Capture the cell that displays the provided text and extract its [x, y] central coordinate. 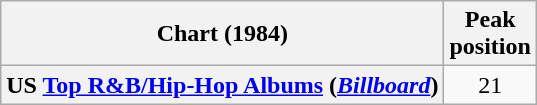
US Top R&B/Hip-Hop Albums (Billboard) [222, 85]
21 [490, 85]
Chart (1984) [222, 34]
Peakposition [490, 34]
